Find where the given text appears and provide that cell's center as [x, y] coordinate. 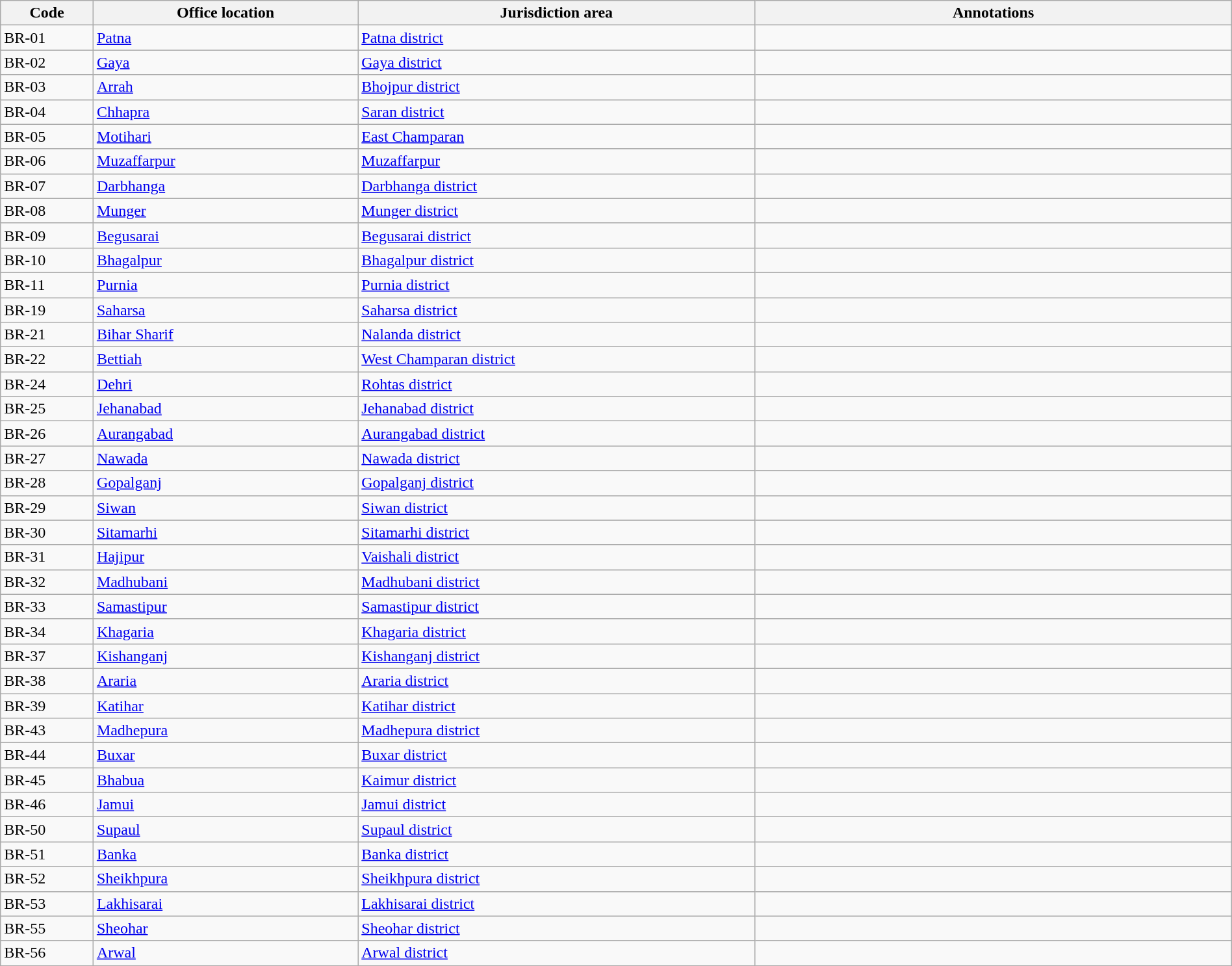
Saharsa district [556, 310]
Araria district [556, 681]
Sheikhpura [225, 879]
Supaul district [556, 829]
BR-31 [47, 557]
Siwan [225, 508]
BR-50 [47, 829]
Saharsa [225, 310]
East Champaran [556, 137]
Khagaria district [556, 631]
Purnia [225, 285]
Begusarai [225, 235]
Khagaria [225, 631]
Patna [225, 38]
BR-51 [47, 854]
Gaya [225, 62]
Nalanda district [556, 335]
BR-08 [47, 211]
Chhapra [225, 112]
BR-11 [47, 285]
Sitamarhi district [556, 532]
BR-46 [47, 805]
Jehanabad district [556, 409]
Arwal district [556, 953]
Banka district [556, 854]
BR-29 [47, 508]
Lakhisarai district [556, 904]
BR-09 [47, 235]
Annotations [993, 13]
BR-03 [47, 87]
Jamui district [556, 805]
BR-38 [47, 681]
Code [47, 13]
Hajipur [225, 557]
Supaul [225, 829]
BR-06 [47, 161]
BR-02 [47, 62]
Munger [225, 211]
BR-27 [47, 458]
Sheohar district [556, 928]
Samastipur district [556, 607]
BR-19 [47, 310]
Vaishali district [556, 557]
Jehanabad [225, 409]
Purnia district [556, 285]
Kishanganj [225, 656]
Gaya district [556, 62]
BR-30 [47, 532]
BR-25 [47, 409]
BR-34 [47, 631]
Darbhanga [225, 186]
BR-26 [47, 434]
Siwan district [556, 508]
Katihar [225, 705]
Office location [225, 13]
Araria [225, 681]
Bettiah [225, 359]
Banka [225, 854]
Arrah [225, 87]
Madhubani district [556, 582]
Jamui [225, 805]
BR-37 [47, 656]
BR-01 [47, 38]
BR-39 [47, 705]
Madhubani [225, 582]
Munger district [556, 211]
Aurangabad [225, 434]
Katihar district [556, 705]
BR-22 [47, 359]
Gopalganj district [556, 483]
Gopalganj [225, 483]
Dehri [225, 384]
Arwal [225, 953]
Bihar Sharif [225, 335]
Bhagalpur district [556, 260]
Darbhanga district [556, 186]
Aurangabad district [556, 434]
Nawada [225, 458]
West Champaran district [556, 359]
BR-24 [47, 384]
Lakhisarai [225, 904]
BR-33 [47, 607]
Sheohar [225, 928]
Sitamarhi [225, 532]
Bhagalpur [225, 260]
Bhabua [225, 780]
BR-32 [47, 582]
Sheikhpura district [556, 879]
Saran district [556, 112]
BR-28 [47, 483]
Madhepura [225, 731]
BR-53 [47, 904]
BR-05 [47, 137]
Kishanganj district [556, 656]
Begusarai district [556, 235]
BR-43 [47, 731]
Samastipur [225, 607]
Buxar district [556, 755]
BR-52 [47, 879]
Kaimur district [556, 780]
Motihari [225, 137]
BR-45 [47, 780]
Patna district [556, 38]
BR-56 [47, 953]
Rohtas district [556, 384]
BR-21 [47, 335]
Nawada district [556, 458]
Bhojpur district [556, 87]
Madhepura district [556, 731]
BR-10 [47, 260]
BR-44 [47, 755]
BR-55 [47, 928]
BR-04 [47, 112]
Jurisdiction area [556, 13]
BR-07 [47, 186]
Buxar [225, 755]
